Return [X, Y] of the center of cell containing provided text 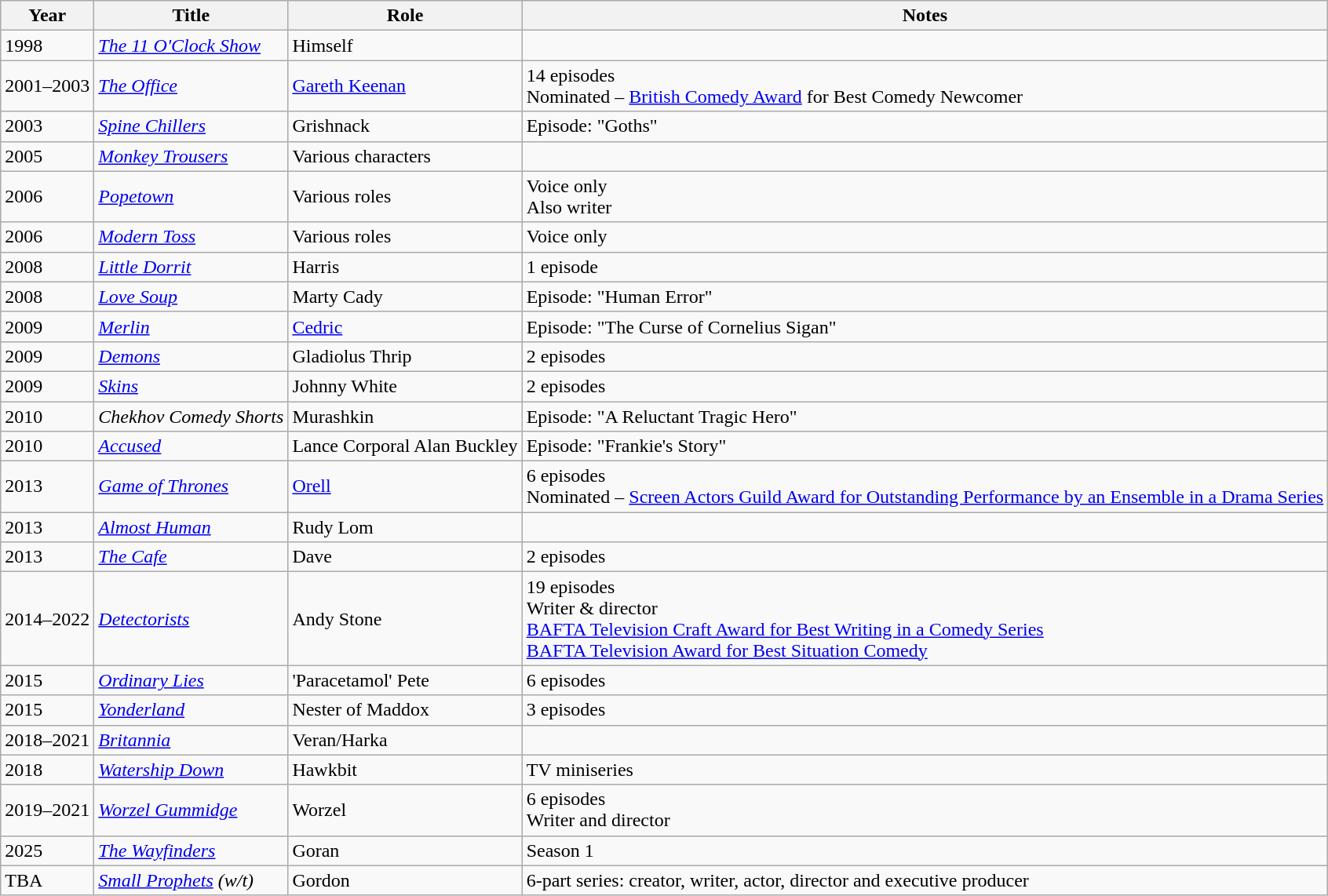
The Cafe [192, 557]
Love Soup [192, 297]
Rudy Lom [405, 527]
Year [47, 16]
Episode: "Human Error" [925, 297]
Harris [405, 267]
Modern Toss [192, 237]
Small Prophets (w/t) [192, 880]
3 episodes [925, 710]
Episode: "Goths" [925, 126]
2019–2021 [47, 810]
Yonderland [192, 710]
Goran [405, 850]
Popetown [192, 196]
2018 [47, 770]
Little Dorrit [192, 267]
Lance Corporal Alan Buckley [405, 446]
Almost Human [192, 527]
Various characters [405, 156]
6 episodesNominated – Screen Actors Guild Award for Outstanding Performance by an Ensemble in a Drama Series [925, 486]
The Wayfinders [192, 850]
Title [192, 16]
1998 [47, 46]
2001–2003 [47, 86]
TV miniseries [925, 770]
Episode: "Frankie's Story" [925, 446]
Gladiolus Thrip [405, 356]
Episode: "The Curse of Cornelius Sigan" [925, 326]
Episode: "A Reluctant Tragic Hero" [925, 417]
Orell [405, 486]
Ordinary Lies [192, 680]
6-part series: creator, writer, actor, director and executive producer [925, 880]
Role [405, 16]
2018–2021 [47, 740]
Season 1 [925, 850]
Merlin [192, 326]
1 episode [925, 267]
Nester of Maddox [405, 710]
2005 [47, 156]
Watership Down [192, 770]
Veran/Harka [405, 740]
19 episodesWriter & directorBAFTA Television Craft Award for Best Writing in a Comedy SeriesBAFTA Television Award for Best Situation Comedy [925, 618]
Gareth Keenan [405, 86]
2014–2022 [47, 618]
Himself [405, 46]
Chekhov Comedy Shorts [192, 417]
TBA [47, 880]
Detectorists [192, 618]
Notes [925, 16]
Johnny White [405, 386]
Marty Cady [405, 297]
Spine Chillers [192, 126]
14 episodesNominated – British Comedy Award for Best Comedy Newcomer [925, 86]
2003 [47, 126]
Dave [405, 557]
Andy Stone [405, 618]
Monkey Trousers [192, 156]
6 episodesWriter and director [925, 810]
Voice onlyAlso writer [925, 196]
Demons [192, 356]
Gordon [405, 880]
'Paracetamol' Pete [405, 680]
Worzel [405, 810]
Skins [192, 386]
Game of Thrones [192, 486]
Murashkin [405, 417]
6 episodes [925, 680]
The Office [192, 86]
Accused [192, 446]
Cedric [405, 326]
Grishnack [405, 126]
Voice only [925, 237]
2025 [47, 850]
Britannia [192, 740]
The 11 O'Clock Show [192, 46]
Hawkbit [405, 770]
Worzel Gummidge [192, 810]
